Provide the (X, Y) coordinate of the cell's center where the given text is located.  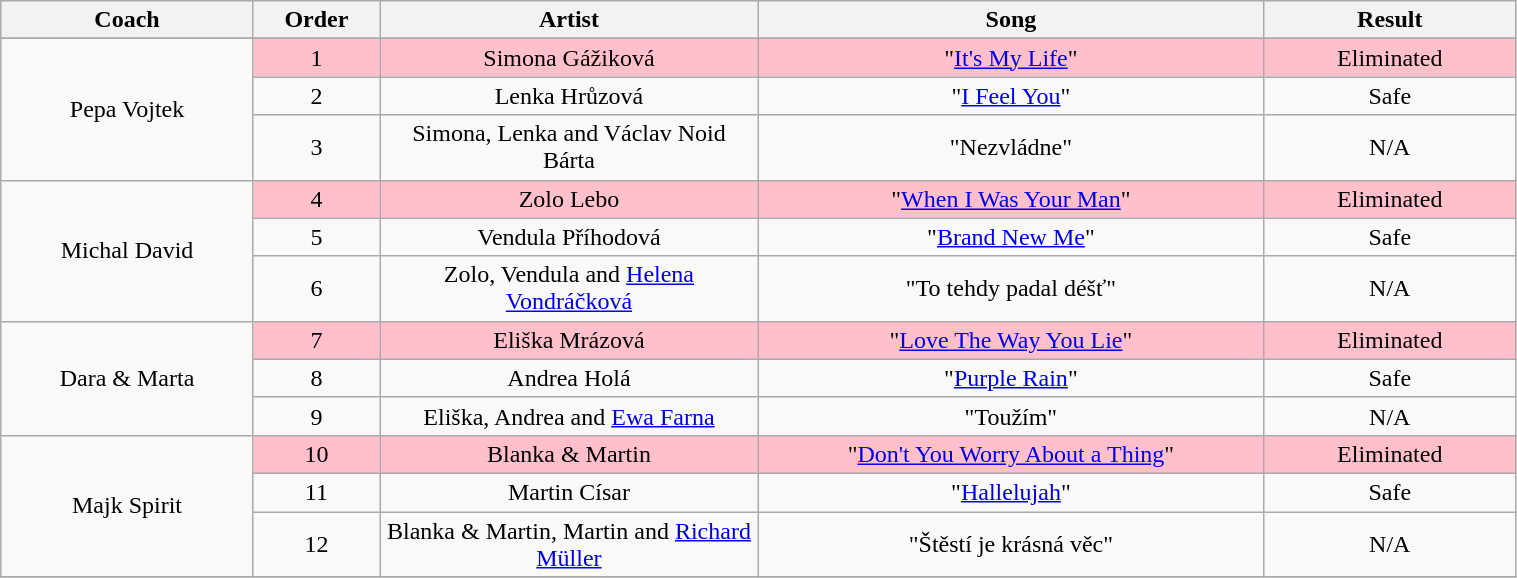
"I Feel You" (1010, 96)
Song (1010, 20)
8 (316, 378)
Pepa Vojtek (128, 110)
Artist (570, 20)
9 (316, 416)
Andrea Holá (570, 378)
Majk Spirit (128, 506)
7 (316, 340)
Result (1390, 20)
Vendula Příhodová (570, 237)
Martin Císar (570, 492)
Zolo, Vendula and Helena Vondráčková (570, 288)
Simona, Lenka and Václav Noid Bárta (570, 148)
"It's My Life" (1010, 58)
"Hallelujah" (1010, 492)
6 (316, 288)
Blanka & Martin (570, 454)
Blanka & Martin, Martin and Richard Müller (570, 544)
Lenka Hrůzová (570, 96)
"When I Was Your Man" (1010, 199)
"Brand New Me" (1010, 237)
"Don't You Worry About a Thing" (1010, 454)
1 (316, 58)
"Nezvládne" (1010, 148)
"Purple Rain" (1010, 378)
3 (316, 148)
Simona Gážiková (570, 58)
Zolo Lebo (570, 199)
Coach (128, 20)
"Love The Way You Lie" (1010, 340)
"Toužím" (1010, 416)
"To tehdy padal déšť" (1010, 288)
5 (316, 237)
11 (316, 492)
4 (316, 199)
Dara & Marta (128, 378)
"Štěstí je krásná věc" (1010, 544)
2 (316, 96)
10 (316, 454)
Eliška, Andrea and Ewa Farna (570, 416)
12 (316, 544)
Eliška Mrázová (570, 340)
Order (316, 20)
Michal David (128, 250)
